Detect which cell encompasses the target text, then output its (x, y) center coordinate. 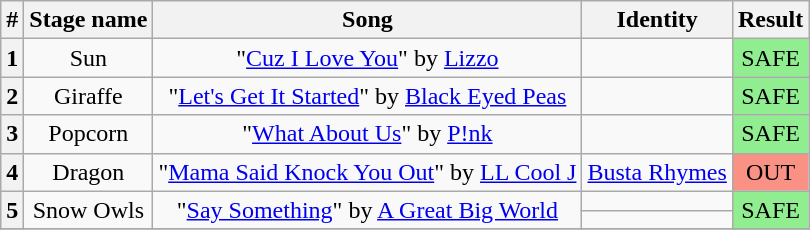
5 (12, 210)
# (12, 20)
4 (12, 172)
1 (12, 58)
OUT (770, 172)
"What About Us" by P!nk (368, 134)
Identity (657, 20)
Song (368, 20)
"Say Something" by A Great Big World (368, 210)
"Cuz I Love You" by Lizzo (368, 58)
Result (770, 20)
"Let's Get It Started" by Black Eyed Peas (368, 96)
Dragon (88, 172)
Popcorn (88, 134)
"Mama Said Knock You Out" by LL Cool J (368, 172)
3 (12, 134)
2 (12, 96)
Giraffe (88, 96)
Busta Rhymes (657, 172)
Sun (88, 58)
Snow Owls (88, 210)
Stage name (88, 20)
